Find where the given text appears and provide that cell's center as (x, y) coordinate. 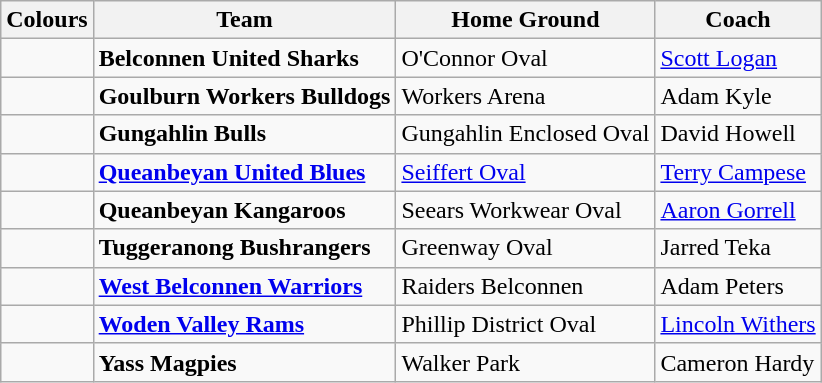
Raiders Belconnen (526, 286)
Phillip District Oval (526, 324)
Team (244, 20)
Woden Valley Rams (244, 324)
Goulburn Workers Bulldogs (244, 96)
Yass Magpies (244, 362)
Jarred Teka (738, 248)
Home Ground (526, 20)
Seiffert Oval (526, 172)
Colours (47, 20)
Seears Workwear Oval (526, 210)
Walker Park (526, 362)
Greenway Oval (526, 248)
Terry Campese (738, 172)
Scott Logan (738, 58)
Belconnen United Sharks (244, 58)
Cameron Hardy (738, 362)
Gungahlin Bulls (244, 134)
West Belconnen Warriors (244, 286)
David Howell (738, 134)
O'Connor Oval (526, 58)
Tuggeranong Bushrangers (244, 248)
Adam Peters (738, 286)
Gungahlin Enclosed Oval (526, 134)
Aaron Gorrell (738, 210)
Adam Kyle (738, 96)
Queanbeyan Kangaroos (244, 210)
Workers Arena (526, 96)
Coach (738, 20)
Queanbeyan United Blues (244, 172)
Lincoln Withers (738, 324)
